Search for the cell housing the specified text and yield its [X, Y] center coordinate. 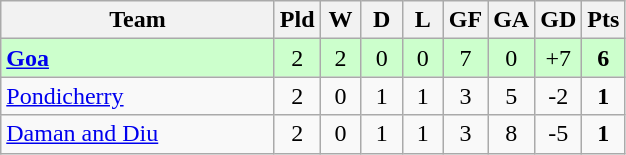
GA [512, 20]
L [422, 20]
5 [512, 96]
Pondicherry [138, 96]
W [340, 20]
Pts [604, 20]
Pld [297, 20]
-5 [558, 134]
6 [604, 58]
GF [465, 20]
8 [512, 134]
Daman and Diu [138, 134]
Goa [138, 58]
GD [558, 20]
Team [138, 20]
7 [465, 58]
D [382, 20]
+7 [558, 58]
-2 [558, 96]
